Return the [X, Y] coordinate for the center point of the cell that contains the specified text.  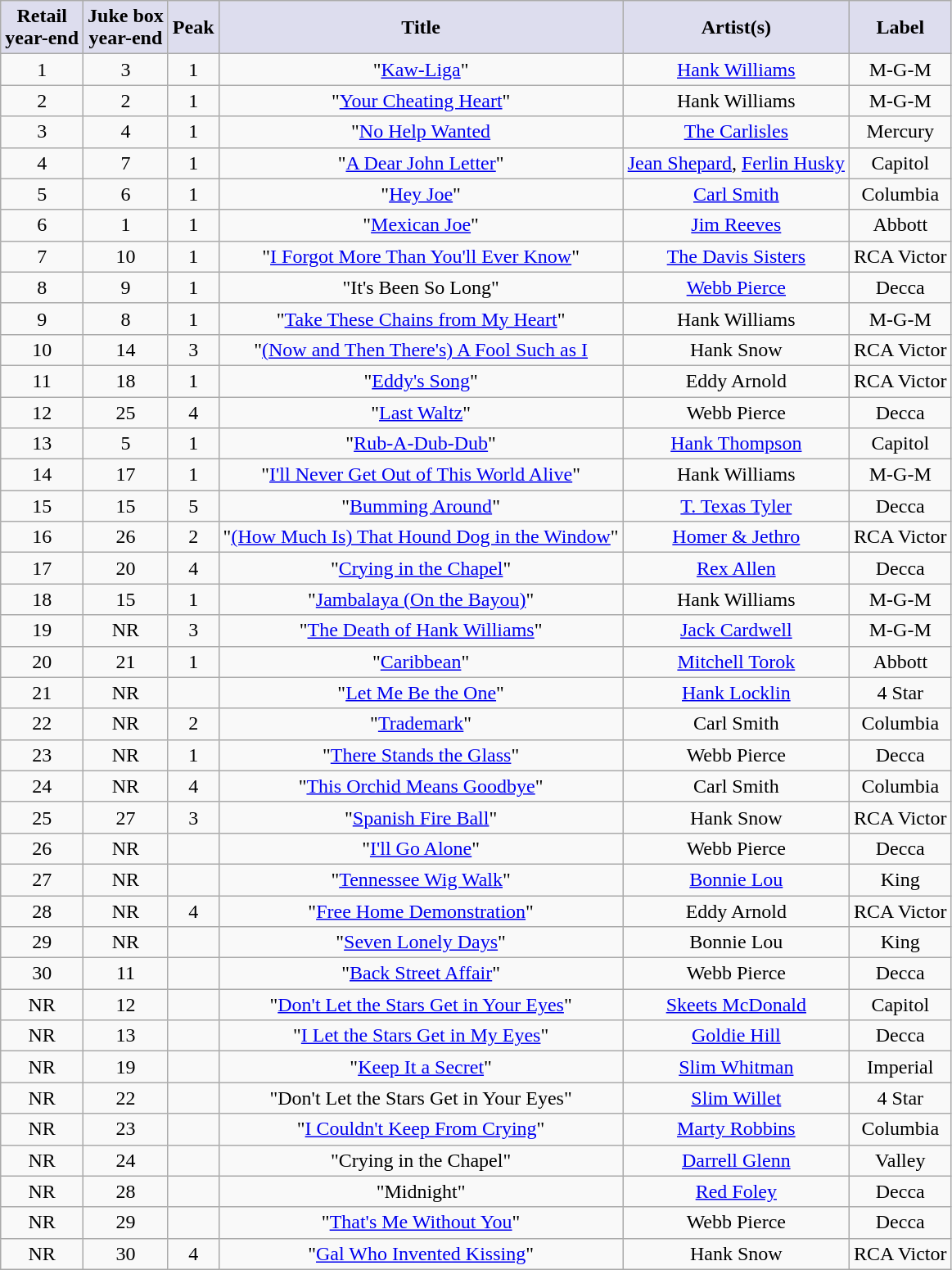
"Let Me Be the One" [421, 693]
"A Dear John Letter" [421, 163]
"Jambalaya (On the Bayou)" [421, 599]
"I Forgot More Than You'll Ever Know" [421, 256]
Darrell Glenn [736, 1160]
"Keep It a Secret" [421, 1067]
"This Orchid Means Goodbye" [421, 786]
Artist(s) [736, 28]
Homer & Jethro [736, 537]
"Tennessee Wig Walk" [421, 879]
"(How Much Is) That Hound Dog in the Window" [421, 537]
"Caribbean" [421, 662]
"Free Home Demonstration" [421, 911]
Skeets McDonald [736, 1005]
"Eddy's Song" [421, 381]
Hank Locklin [736, 693]
Red Foley [736, 1191]
T. Texas Tyler [736, 506]
Slim Whitman [736, 1067]
"Kaw-Liga" [421, 70]
Hank Thompson [736, 444]
"(Now and Then There's) A Fool Such as I [421, 350]
"No Help Wanted [421, 132]
"It's Been So Long" [421, 287]
"Back Street Affair" [421, 974]
"Your Cheating Heart" [421, 101]
Mercury [900, 132]
Slim Willet [736, 1098]
"Seven Lonely Days" [421, 942]
Marty Robbins [736, 1129]
"Bumming Around" [421, 506]
"Midnight" [421, 1191]
"Last Waltz" [421, 412]
"That's Me Without You" [421, 1223]
Peak [193, 28]
"Mexican Joe" [421, 225]
Valley [900, 1160]
16 [43, 537]
"The Death of Hank Williams" [421, 630]
"I Couldn't Keep From Crying" [421, 1129]
"Spanish Fire Ball" [421, 817]
"Hey Joe" [421, 194]
"I Let the Stars Get in My Eyes" [421, 1036]
"There Stands the Glass" [421, 755]
Label [900, 28]
Jean Shepard, Ferlin Husky [736, 163]
Goldie Hill [736, 1036]
The Carlisles [736, 132]
"Gal Who Invented Kissing" [421, 1254]
"Take These Chains from My Heart" [421, 319]
Rex Allen [736, 568]
Title [421, 28]
"I'll Go Alone" [421, 848]
Mitchell Torok [736, 662]
Jim Reeves [736, 225]
Retailyear-end [43, 28]
"Rub-A-Dub-Dub" [421, 444]
"I'll Never Get Out of This World Alive" [421, 475]
The Davis Sisters [736, 256]
Jack Cardwell [736, 630]
"Trademark" [421, 724]
Imperial [900, 1067]
Juke boxyear-end [126, 28]
